Scan for the cell matching the given text and deliver its [x, y] coordinate at center. 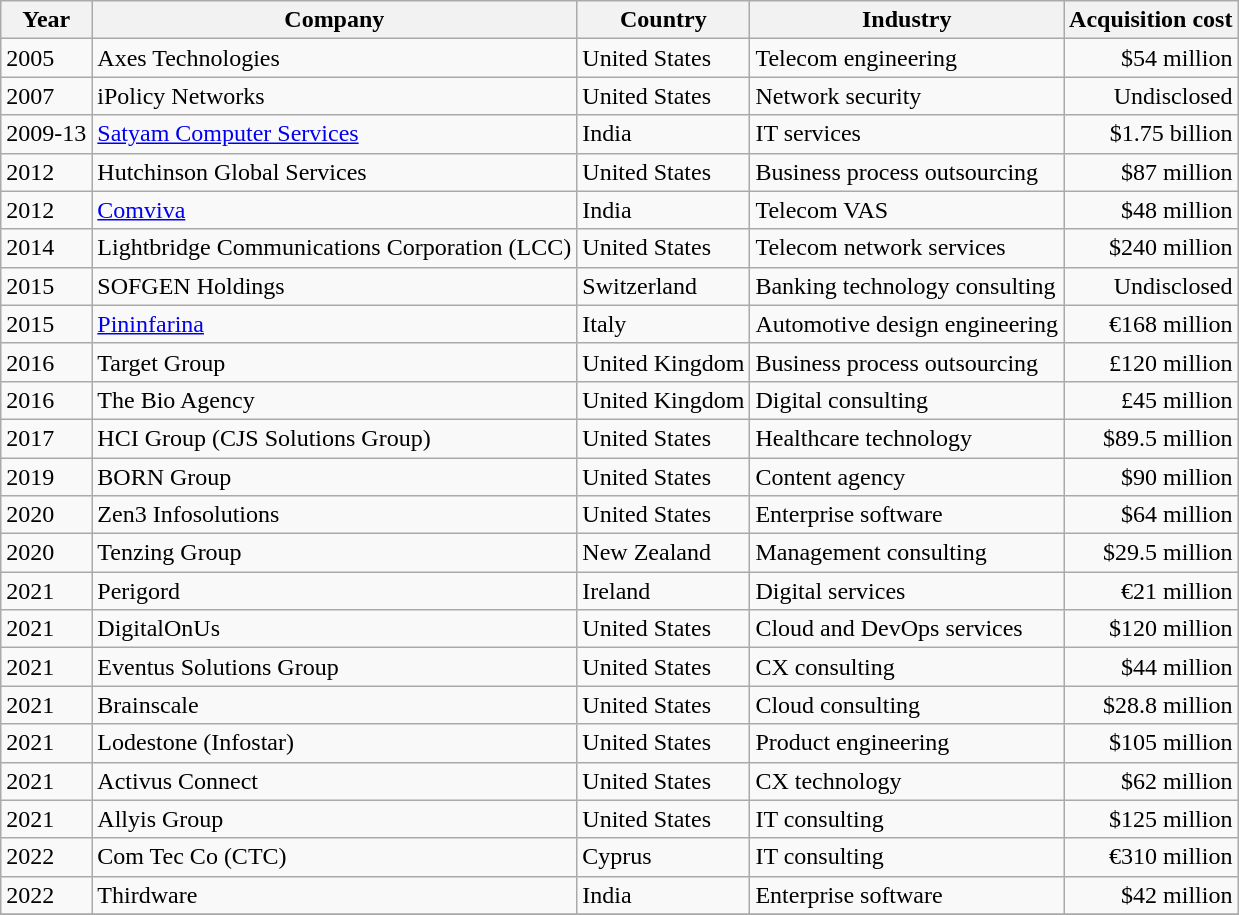
SOFGEN Holdings [334, 286]
Comviva [334, 210]
£45 million [1151, 400]
Thirdware [334, 895]
Axes Technologies [334, 58]
€310 million [1151, 857]
iPolicy Networks [334, 96]
$1.75 billion [1151, 134]
Acquisition cost [1151, 20]
Italy [664, 324]
Hutchinson Global Services [334, 172]
IT services [907, 134]
Zen3 Infosolutions [334, 515]
Eventus Solutions Group [334, 667]
Activus Connect [334, 781]
CX consulting [907, 667]
$62 million [1151, 781]
New Zealand [664, 553]
£120 million [1151, 362]
Cloud and DevOps services [907, 629]
$44 million [1151, 667]
Lodestone (Infostar) [334, 743]
$89.5 million [1151, 438]
Satyam Computer Services [334, 134]
Perigord [334, 591]
Digital consulting [907, 400]
Brainscale [334, 705]
Cyprus [664, 857]
Product engineering [907, 743]
$28.8 million [1151, 705]
€21 million [1151, 591]
Telecom engineering [907, 58]
Telecom network services [907, 248]
Industry [907, 20]
2019 [46, 477]
Pininfarina [334, 324]
$54 million [1151, 58]
2009-13 [46, 134]
2007 [46, 96]
$64 million [1151, 515]
$87 million [1151, 172]
Switzerland [664, 286]
$48 million [1151, 210]
$90 million [1151, 477]
€168 million [1151, 324]
BORN Group [334, 477]
Ireland [664, 591]
HCI Group (CJS Solutions Group) [334, 438]
Content agency [907, 477]
Allyis Group [334, 819]
Com Tec Co (CTC) [334, 857]
Country [664, 20]
$240 million [1151, 248]
Tenzing Group [334, 553]
$42 million [1151, 895]
Network security [907, 96]
2005 [46, 58]
Banking technology consulting [907, 286]
CX technology [907, 781]
Cloud consulting [907, 705]
Healthcare technology [907, 438]
Target Group [334, 362]
$105 million [1151, 743]
2014 [46, 248]
$125 million [1151, 819]
Automotive design engineering [907, 324]
Company [334, 20]
The Bio Agency [334, 400]
Lightbridge Communications Corporation (LCC) [334, 248]
Year [46, 20]
$29.5 million [1151, 553]
Management consulting [907, 553]
Digital services [907, 591]
$120 million [1151, 629]
Telecom VAS [907, 210]
2017 [46, 438]
DigitalOnUs [334, 629]
